Return the (X, Y) coordinate for the center point of the cell that contains the specified text.  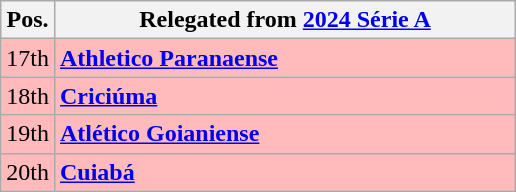
Relegated from 2024 Série A (284, 20)
Criciúma (284, 96)
18th (28, 96)
19th (28, 134)
Cuiabá (284, 172)
Pos. (28, 20)
Atlético Goianiense (284, 134)
Athletico Paranaense (284, 58)
17th (28, 58)
20th (28, 172)
